Return the [x, y] coordinate for the center point of the cell that contains the specified text.  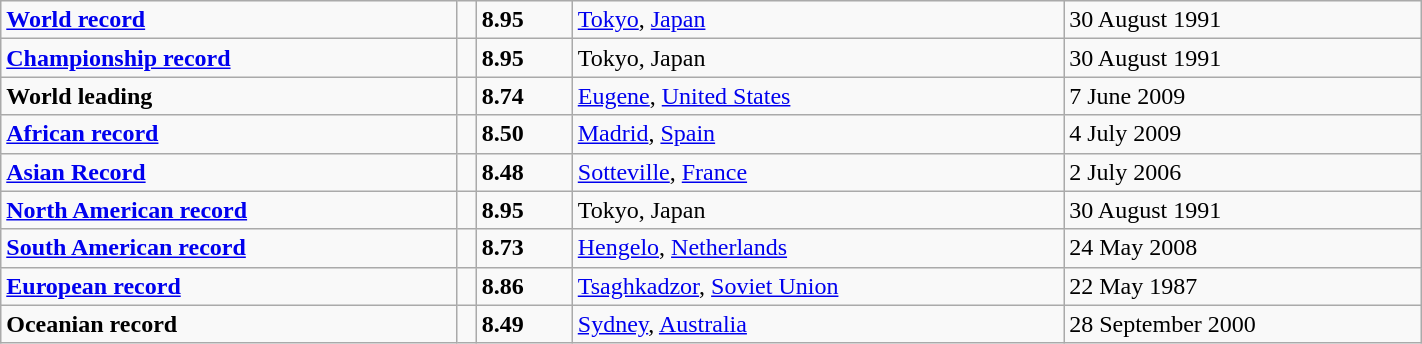
7 June 2009 [1243, 96]
Championship record [229, 58]
Oceanian record [229, 324]
2 July 2006 [1243, 172]
28 September 2000 [1243, 324]
Madrid, Spain [818, 134]
8.50 [524, 134]
8.49 [524, 324]
Sydney, Australia [818, 324]
World leading [229, 96]
Hengelo, Netherlands [818, 248]
North American record [229, 210]
European record [229, 286]
World record [229, 20]
8.48 [524, 172]
8.73 [524, 248]
Eugene, United States [818, 96]
4 July 2009 [1243, 134]
Tsaghkadzor, Soviet Union [818, 286]
8.74 [524, 96]
Asian Record [229, 172]
22 May 1987 [1243, 286]
South American record [229, 248]
Sotteville, France [818, 172]
8.86 [524, 286]
African record [229, 134]
24 May 2008 [1243, 248]
